Scan for the cell matching the given text and deliver its [x, y] coordinate at center. 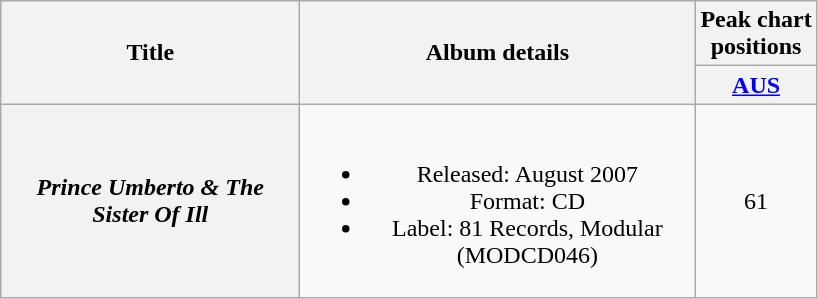
Released: August 2007Format: CDLabel: 81 Records, Modular (MODCD046) [498, 201]
61 [756, 201]
Album details [498, 52]
Title [150, 52]
AUS [756, 85]
Peak chartpositions [756, 34]
Prince Umberto & The Sister Of Ill [150, 201]
